Return (X, Y) of the center of cell containing provided text 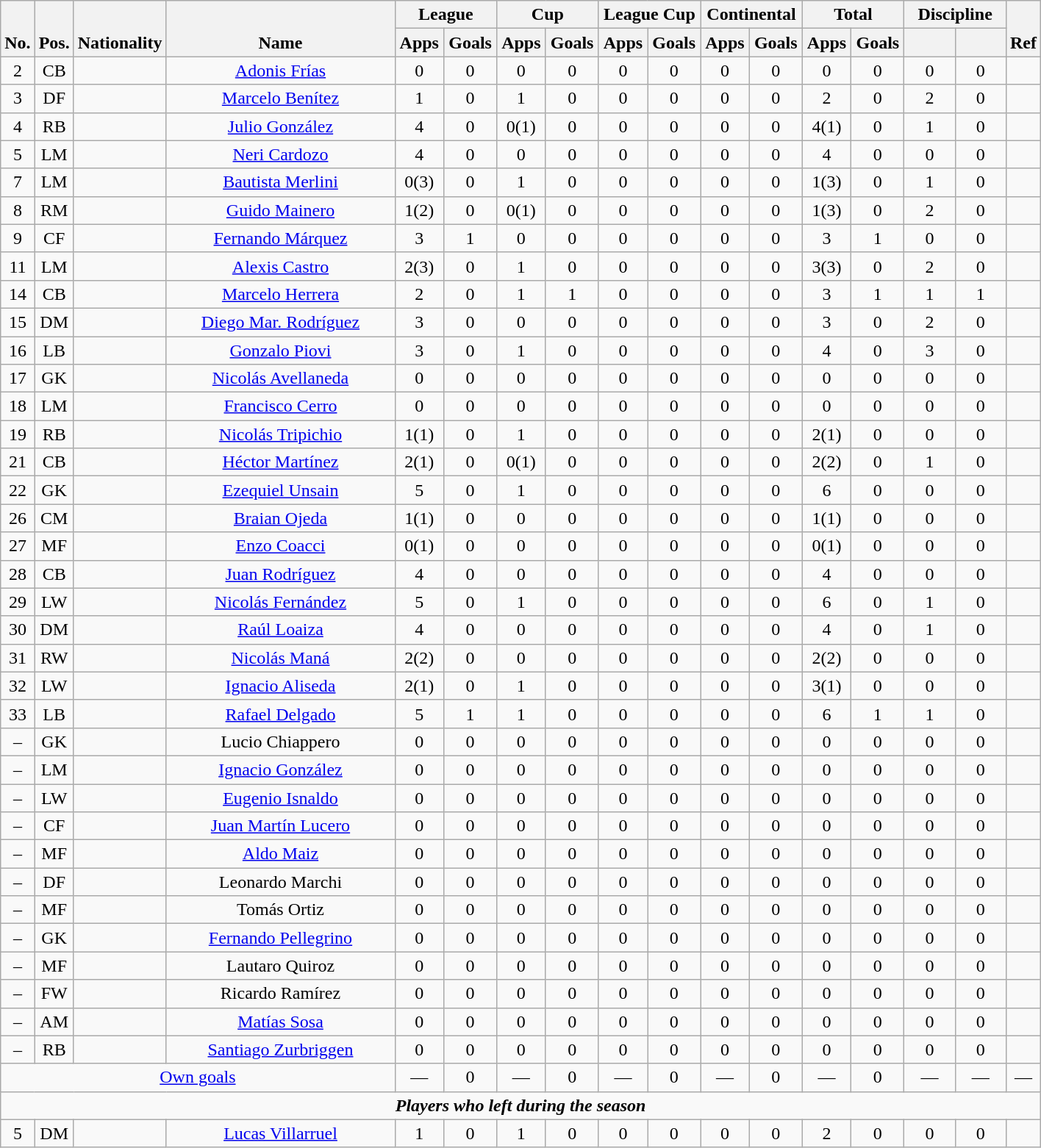
Julio González (281, 126)
Fernando Márquez (281, 238)
8 (18, 210)
Continental (751, 15)
4(1) (826, 126)
28 (18, 574)
Marcelo Benítez (281, 98)
League Cup (650, 15)
1(2) (419, 210)
Total (853, 15)
Ref (1023, 29)
26 (18, 518)
Marcelo Herrera (281, 294)
Juan Martín Lucero (281, 826)
Raúl Loaiza (281, 630)
Nationality (120, 29)
Nicolás Avellaneda (281, 379)
7 (18, 182)
RM (54, 210)
Braian Ojeda (281, 518)
Rafael Delgado (281, 714)
Nicolás Fernández (281, 602)
Ricardo Ramírez (281, 994)
3(1) (826, 686)
29 (18, 602)
Ignacio Aliseda (281, 686)
31 (18, 658)
Own goals (198, 1077)
14 (18, 294)
Ezequiel Unsain (281, 490)
27 (18, 546)
Nicolás Maná (281, 658)
2(3) (419, 266)
Juan Rodríguez (281, 574)
Enzo Coacci (281, 546)
Bautista Merlini (281, 182)
Lucio Chiappero (281, 742)
Nicolás Tripichio (281, 434)
AM (54, 1022)
Héctor Martínez (281, 462)
Tomás Ortiz (281, 910)
9 (18, 238)
Eugenio Isnaldo (281, 797)
Santiago Zurbriggen (281, 1050)
Gonzalo Piovi (281, 351)
RW (54, 658)
33 (18, 714)
Cup (548, 15)
3(3) (826, 266)
Diego Mar. Rodríguez (281, 322)
15 (18, 322)
22 (18, 490)
Matías Sosa (281, 1022)
Lautaro Quiroz (281, 966)
30 (18, 630)
FW (54, 994)
Fernando Pellegrino (281, 938)
Ignacio González (281, 769)
21 (18, 462)
Name (281, 29)
11 (18, 266)
0(3) (419, 182)
No. (18, 29)
Leonardo Marchi (281, 882)
Francisco Cerro (281, 406)
18 (18, 406)
CM (54, 518)
19 (18, 434)
Pos. (54, 29)
16 (18, 351)
Neri Cardozo (281, 154)
Adonis Frías (281, 71)
Discipline (956, 15)
Aldo Maiz (281, 854)
Alexis Castro (281, 266)
32 (18, 686)
Players who left during the season (520, 1105)
Guido Mainero (281, 210)
Lucas Villarruel (281, 1133)
League (446, 15)
17 (18, 379)
